Determine the (x, y) coordinate at the center of the cell enclosing the given text.  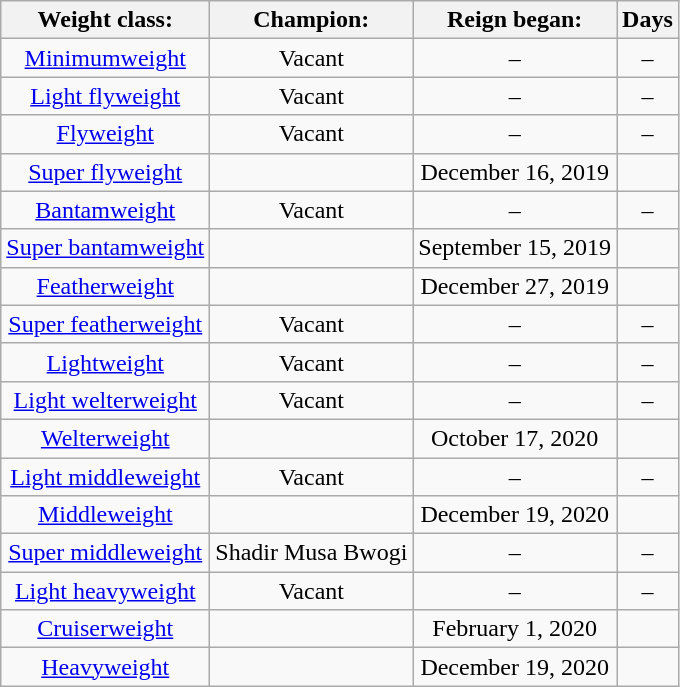
Super bantamweight (106, 248)
December 16, 2019 (515, 172)
February 1, 2020 (515, 629)
Lightweight (106, 362)
October 17, 2020 (515, 438)
Flyweight (106, 134)
December 27, 2019 (515, 286)
Bantamweight (106, 210)
Cruiserweight (106, 629)
Weight class: (106, 20)
Champion: (312, 20)
Light welterweight (106, 400)
Light flyweight (106, 96)
Super flyweight (106, 172)
Light middleweight (106, 477)
Heavyweight (106, 667)
September 15, 2019 (515, 248)
Days (648, 20)
Middleweight (106, 515)
Featherweight (106, 286)
Shadir Musa Bwogi (312, 553)
Minimumweight (106, 58)
Light heavyweight (106, 591)
Welterweight (106, 438)
Super middleweight (106, 553)
Super featherweight (106, 324)
Reign began: (515, 20)
